Pinpoint the cell where the given text exists, returning its [X, Y] midpoint coordinate. 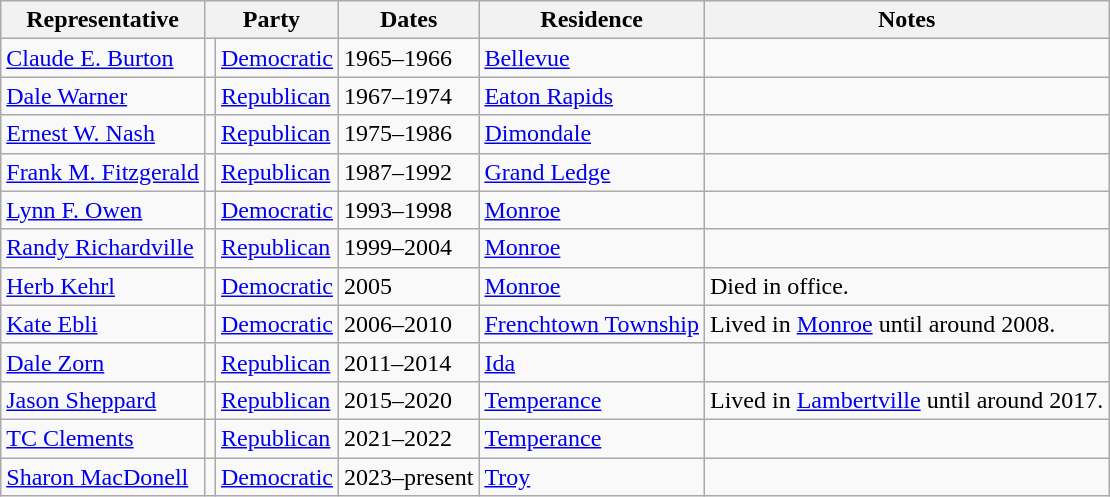
Grand Ledge [592, 172]
Sharon MacDonell [103, 477]
Troy [592, 477]
1967–1974 [409, 96]
Representative [103, 20]
1999–2004 [409, 248]
Kate Ebli [103, 324]
Dimondale [592, 134]
Frenchtown Township [592, 324]
2021–2022 [409, 438]
Dale Zorn [103, 362]
Herb Kehrl [103, 286]
Party [271, 20]
Jason Sheppard [103, 400]
1975–1986 [409, 134]
Frank M. Fitzgerald [103, 172]
Lived in Lambertville until around 2017. [906, 400]
Lynn F. Owen [103, 210]
Bellevue [592, 58]
Dale Warner [103, 96]
2005 [409, 286]
Residence [592, 20]
Randy Richardville [103, 248]
Notes [906, 20]
Eaton Rapids [592, 96]
2023–present [409, 477]
Ida [592, 362]
1965–1966 [409, 58]
Ernest W. Nash [103, 134]
Died in office. [906, 286]
Claude E. Burton [103, 58]
1993–1998 [409, 210]
TC Clements [103, 438]
Dates [409, 20]
1987–1992 [409, 172]
2015–2020 [409, 400]
Lived in Monroe until around 2008. [906, 324]
2006–2010 [409, 324]
2011–2014 [409, 362]
